Pinpoint the cell where the given text exists, returning its [x, y] midpoint coordinate. 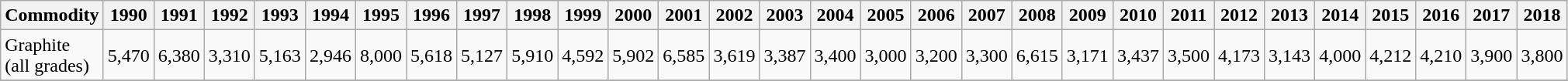
2008 [1037, 15]
2009 [1088, 15]
3,800 [1542, 56]
1990 [129, 15]
5,618 [431, 56]
3,000 [886, 56]
2007 [987, 15]
3,171 [1088, 56]
1996 [431, 15]
2000 [633, 15]
3,400 [835, 56]
4,592 [583, 56]
1991 [178, 15]
8,000 [380, 56]
2004 [835, 15]
5,470 [129, 56]
3,300 [987, 56]
2011 [1189, 15]
3,619 [734, 56]
3,437 [1137, 56]
2017 [1491, 15]
2003 [785, 15]
2018 [1542, 15]
1998 [532, 15]
2005 [886, 15]
6,380 [178, 56]
5,127 [483, 56]
3,143 [1289, 56]
2015 [1390, 15]
2002 [734, 15]
2014 [1341, 15]
1994 [331, 15]
3,500 [1189, 56]
4,000 [1341, 56]
2013 [1289, 15]
4,210 [1442, 56]
1999 [583, 15]
3,387 [785, 56]
5,902 [633, 56]
3,200 [936, 56]
5,163 [279, 56]
1993 [279, 15]
3,310 [230, 56]
6,585 [684, 56]
1997 [483, 15]
2016 [1442, 15]
4,212 [1390, 56]
6,615 [1037, 56]
4,173 [1240, 56]
2006 [936, 15]
3,900 [1491, 56]
2012 [1240, 15]
1995 [380, 15]
2,946 [331, 56]
1992 [230, 15]
Graphite (all grades) [52, 56]
5,910 [532, 56]
Commodity [52, 15]
2010 [1137, 15]
2001 [684, 15]
